Return the [X, Y] coordinate for the center point of the cell that contains the specified text.  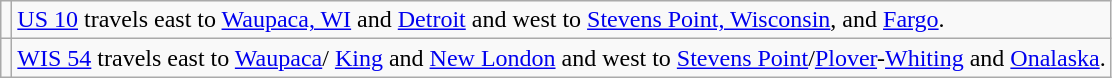
WIS 54 travels east to Waupaca/ King and New London and west to Stevens Point/Plover-Whiting and Onalaska. [562, 58]
US 10 travels east to Waupaca, WI and Detroit and west to Stevens Point, Wisconsin, and Fargo. [562, 20]
